Search for the cell housing the specified text and yield its (X, Y) center coordinate. 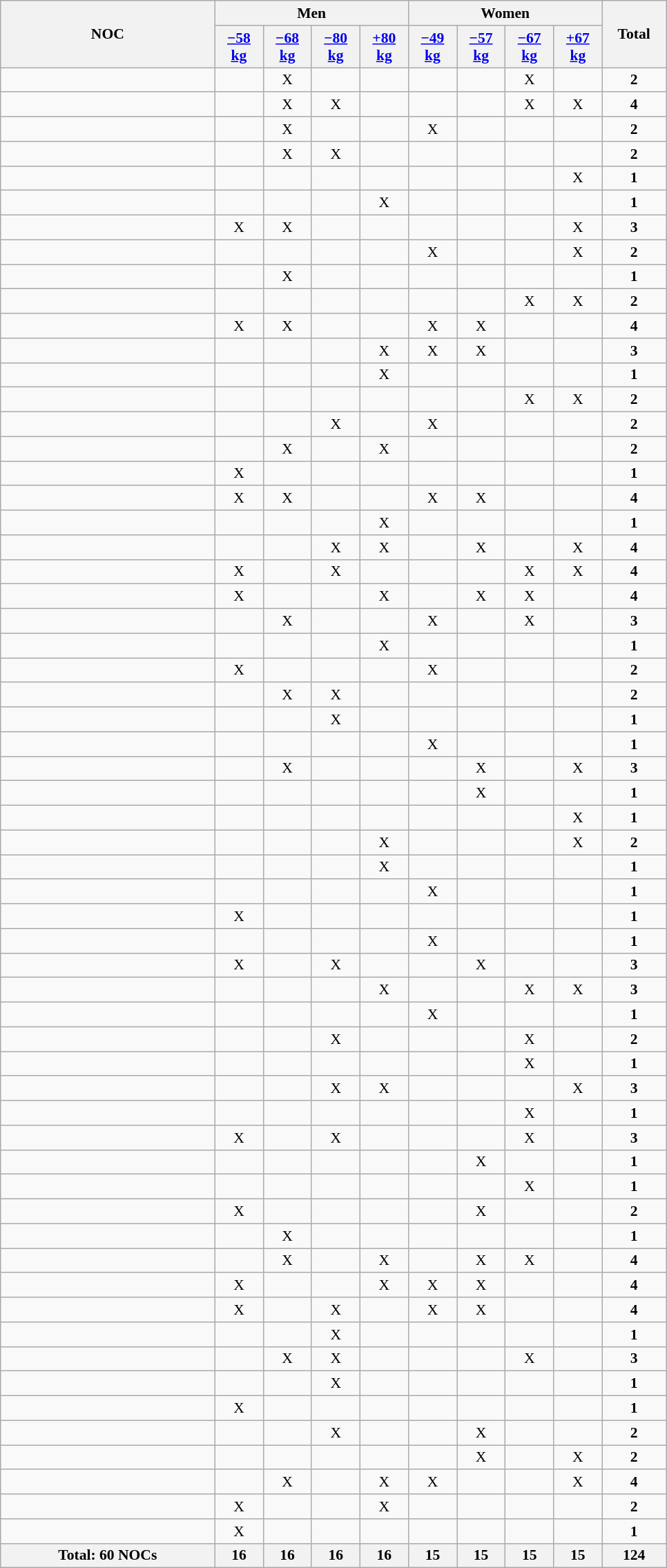
−49 kg (432, 47)
124 (634, 1556)
−80 kg (336, 47)
Men (311, 13)
−57 kg (481, 47)
Women (505, 13)
−68 kg (287, 47)
−58 kg (239, 47)
NOC (108, 35)
+67 kg (578, 47)
Total: 60 NOCs (108, 1556)
+80 kg (384, 47)
Total (634, 35)
−67 kg (530, 47)
